Provide the [X, Y] coordinate of the cell's center where the given text is located.  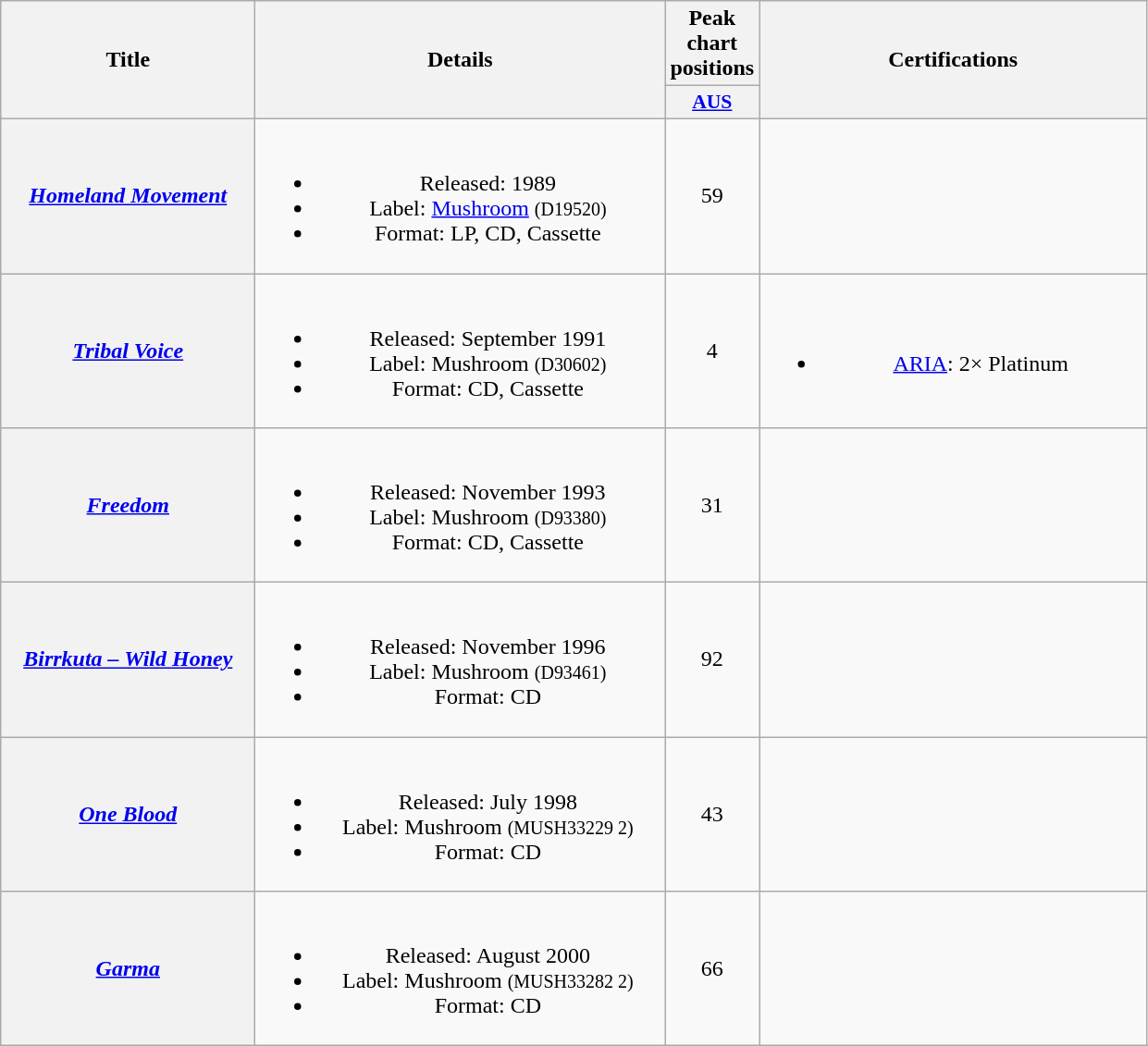
Peak chart positions [712, 43]
AUS [712, 103]
One Blood [128, 814]
59 [712, 196]
Released: July 1998Label: Mushroom (MUSH33229 2)Format: CD [461, 814]
Garma [128, 969]
Title [128, 60]
Released: November 1993Label: Mushroom (D93380)Format: CD, Cassette [461, 505]
Birrkuta – Wild Honey [128, 660]
Released: August 2000Label: Mushroom (MUSH33282 2)Format: CD [461, 969]
Tribal Voice [128, 351]
31 [712, 505]
66 [712, 969]
Released: September 1991Label: Mushroom (D30602)Format: CD, Cassette [461, 351]
92 [712, 660]
Homeland Movement [128, 196]
Certifications [953, 60]
Freedom [128, 505]
4 [712, 351]
Details [461, 60]
ARIA: 2× Platinum [953, 351]
Released: November 1996Label: Mushroom (D93461)Format: CD [461, 660]
Released: 1989Label: Mushroom (D19520)Format: LP, CD, Cassette [461, 196]
43 [712, 814]
